Provide the [X, Y] coordinate of the cell's center where the given text is located.  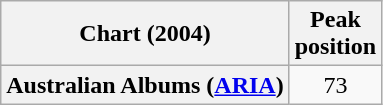
Peakposition [335, 34]
73 [335, 85]
Chart (2004) [145, 34]
Australian Albums (ARIA) [145, 85]
